Return [X, Y] of the center of cell containing provided text 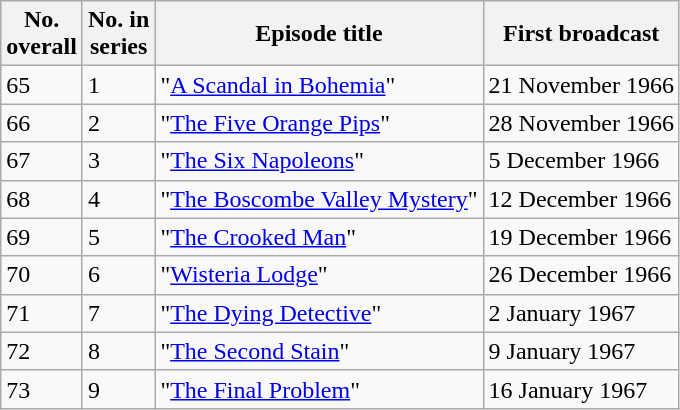
19 December 1966 [581, 237]
9 January 1967 [581, 351]
71 [42, 313]
26 December 1966 [581, 275]
5 [118, 237]
16 January 1967 [581, 389]
"Wisteria Lodge" [319, 275]
"The Crooked Man" [319, 237]
73 [42, 389]
"The Dying Detective" [319, 313]
66 [42, 123]
"A Scandal in Bohemia" [319, 85]
67 [42, 161]
8 [118, 351]
2 [118, 123]
No. inseries [118, 34]
21 November 1966 [581, 85]
"The Final Problem" [319, 389]
No.overall [42, 34]
4 [118, 199]
"The Six Napoleons" [319, 161]
"The Second Stain" [319, 351]
69 [42, 237]
2 January 1967 [581, 313]
6 [118, 275]
9 [118, 389]
1 [118, 85]
68 [42, 199]
3 [118, 161]
65 [42, 85]
70 [42, 275]
7 [118, 313]
First broadcast [581, 34]
Episode title [319, 34]
"The Five Orange Pips" [319, 123]
28 November 1966 [581, 123]
5 December 1966 [581, 161]
12 December 1966 [581, 199]
72 [42, 351]
"The Boscombe Valley Mystery" [319, 199]
